Return the [X, Y] coordinate for the center point of the cell that contains the specified text.  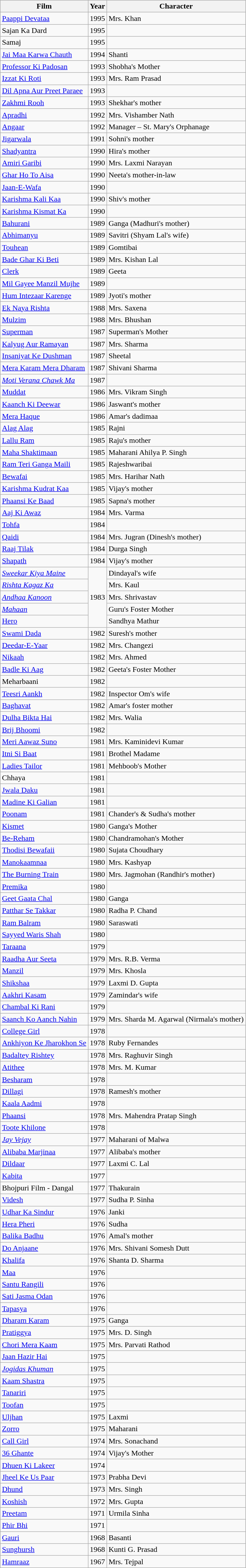
Shivani Sharma [176, 368]
Manokaamnaa [44, 862]
Deedar-E-Yaar [44, 645]
Do Anjaane [44, 1248]
Raju's mother [176, 440]
Amar's dadimaa [176, 416]
Amal's mother [176, 1236]
Shobha's Mother [176, 67]
Ankhiyon Ke Jharokhon Se [44, 1043]
Dhund [44, 1489]
Shanti [176, 54]
Ramesh's mother [176, 1091]
Jyoti's mother [176, 296]
Ganga (Madhuri's mother) [176, 223]
Zorro [44, 1429]
Hum Intezaar Karenge [44, 296]
Mrs. Jugran (Dinesh's mother) [176, 537]
Shikshaa [44, 983]
Film [44, 6]
Sudha P. Sinha [176, 1200]
Mrs. M. Kumar [176, 1067]
Jigarwala [44, 139]
Mera Haque [44, 416]
Muddat [44, 392]
Alibaba Marjinaa [44, 1152]
Ek Naya Rishta [44, 308]
Mrs. Saxena [176, 308]
Jaan Hazir Hai [44, 1357]
Geeta's Foster Mother [176, 669]
Year [98, 6]
Mrs. Ram Prasad [176, 79]
Sunghursh [44, 1550]
Itni Si Baat [44, 754]
Thodisi Bewafaii [44, 850]
Badle Ki Aag [44, 669]
Jwala Daku [44, 790]
Patthar Se Takkar [44, 910]
Clerk [44, 271]
Mrs. Vishamber Nath [176, 115]
Maharani [176, 1429]
Brij Bhoomi [44, 730]
Santu Rangili [44, 1284]
Mehboob's Mother [176, 766]
Madine Ki Galian [44, 802]
Dharam Karam [44, 1321]
Mrs. R.B. Verma [176, 959]
Dulha Bikta Hai [44, 717]
Rishta Kagaz Ka [44, 585]
Sajan Ka Dard [44, 30]
Ruby Fernandes [176, 1043]
Mrs. Tejpal [176, 1562]
Mrs. Kaminidevi Kumar [176, 742]
The Burning Train [44, 874]
Tanariri [44, 1393]
Kunti G. Prasad [176, 1550]
Mrs. Sonachand [176, 1441]
Maharani of Malwa [176, 1140]
Koshish [44, 1501]
Videsh [44, 1200]
Mrs. D. Singh [176, 1333]
Mrs. Khosla [176, 971]
Maharani Ahilya P. Singh [176, 452]
Laxmi [176, 1417]
Toote Khilone [44, 1128]
Zakhmi Rooh [44, 103]
Jai Maa Karwa Chauth [44, 54]
Hira's mother [176, 151]
Manager – St. Mary's Orphanage [176, 127]
Udhar Ka Sindur [44, 1212]
Uljhan [44, 1417]
Mrs. Varma [176, 513]
Taraana [44, 947]
Alag Alag [44, 428]
Jaswant's mother [176, 404]
Mrs. Changezi [176, 645]
Geet Gaata Chal [44, 898]
Qaidi [44, 537]
Gomtibai [176, 247]
College Girl [44, 1031]
Aaj Ki Awaz [44, 513]
Mulzim [44, 320]
Inspector Om's wife [176, 693]
Jogidas Khuman [44, 1369]
Suresh's mother [176, 633]
Atithee [44, 1067]
Andhaa Kanoon [44, 597]
Karishma Kali Kaa [44, 199]
Phaansi [44, 1115]
Mrs. Raghuvir Singh [176, 1055]
Mrs. Kashyap [176, 862]
Kaala Aadmi [44, 1103]
Manzil [44, 971]
Amiri Garibi [44, 163]
Professor Ki Padosan [44, 67]
Hamraaz [44, 1562]
Poonam [44, 814]
Chhaya [44, 778]
Vijay's Mother [176, 1453]
Shadyantra [44, 151]
Phir Bhi [44, 1526]
Karishma Kismat Ka [44, 211]
Mrs. Ahmed [176, 657]
Phaansi Ke Baad [44, 500]
Shapath [44, 561]
Saanch Ko Aanch Nahin [44, 1019]
Sohni's mother [176, 139]
Mrs. Parvati Rathod [176, 1345]
Mrs. Gupta [176, 1501]
Sati Jasma Odan [44, 1296]
Mrs. Kishan Lal [176, 259]
Toofan [44, 1405]
1991 [98, 139]
Guru's Foster Mother [176, 609]
Sandhya Mathur [176, 621]
Angaar [44, 127]
Shanta D. Sharma [176, 1260]
Khalifa [44, 1260]
Chander's & Sudha's mother [176, 814]
Mrs. Walia [176, 717]
Sheetal [176, 356]
Urmila Sinha [176, 1514]
Hero [44, 621]
Saraswati [176, 923]
Bahurani [44, 223]
Kismet [44, 826]
Balika Badhu [44, 1236]
Raadha Aur Seeta [44, 959]
Sujata Choudhary [176, 850]
Sudha [176, 1224]
Janki [176, 1212]
Radha P. Chand [176, 910]
36 Ghante [44, 1453]
Karishma Kudrat Kaa [44, 488]
Shekhar's mother [176, 103]
Kaam Shastra [44, 1381]
Call Girl [44, 1441]
Samaj [44, 42]
Shiv's mother [176, 199]
Tohfa [44, 525]
Mil Gayee Manzil Mujhe [44, 284]
Baghavat [44, 705]
Geeta [176, 271]
Ganga's Mother [176, 826]
1967 [98, 1562]
Mrs. Laxmi Narayan [176, 163]
Mrs. Shrivastav [176, 597]
Dindayal's wife [176, 573]
Dil Apna Aur Preet Paraee [44, 91]
Character [176, 6]
Superman [44, 332]
1994 [98, 54]
Rajni [176, 428]
Paappi Devataa [44, 18]
Badaltey Rishtey [44, 1055]
Laxmi C. Lal [176, 1164]
Durga Singh [176, 549]
Apradhi [44, 115]
Mrs. Harihar Nath [176, 476]
Meharbaani [44, 681]
Dildaar [44, 1164]
Chandramohan's Mother [176, 838]
Touhean [44, 247]
Mrs. Kaul [176, 585]
Chambal Ki Rani [44, 1007]
Teesri Aankh [44, 693]
Besharam [44, 1079]
Maha Shaktimaan [44, 452]
Prabha Devi [176, 1477]
Laxmi D. Gupta [176, 983]
Izzat Ki Roti [44, 79]
Superman's Mother [176, 332]
Mrs. Jagmohan (Randhir's mother) [176, 874]
Alibaba's mother [176, 1152]
Maa [44, 1272]
Kaanch Ki Deewar [44, 404]
Meri Aawaz Suno [44, 742]
Aakhri Kasam [44, 995]
Bade Ghar Ki Beti [44, 259]
Jay Vejay [44, 1140]
Sweekar Kiya Maine [44, 573]
Abhimanyu [44, 235]
Savitri (Shyam Lal's wife) [176, 235]
1972 [98, 1501]
Be-Reham [44, 838]
Moti Verana Chawk Ma [44, 380]
Sayyed Waris Shah [44, 935]
1983 [98, 597]
Ram Balram [44, 923]
Mrs. Sharma [176, 344]
Amar's foster mother [176, 705]
Ghar Ho To Aisa [44, 175]
Preetam [44, 1514]
Bhojpuri Film - Dangal [44, 1188]
Jaan-E-Wafa [44, 187]
Sapna's mother [176, 500]
Chori Mera Kaam [44, 1345]
Dhuen Ki Lakeer [44, 1465]
Mrs. Singh [176, 1489]
Kabita [44, 1176]
Insaniyat Ke Dushman [44, 356]
Basanti [176, 1538]
Jheel Ke Us Paar [44, 1477]
Raaj Tilak [44, 549]
Mrs. Sharda M. Agarwal (Nirmala's mother) [176, 1019]
Lallu Ram [44, 440]
Mrs. Mahendra Pratap Singh [176, 1115]
Mrs. Vikram Singh [176, 392]
Mrs. Shivani Somesh Dutt [176, 1248]
Neeta's mother-in-law [176, 175]
Dillagi [44, 1091]
Mrs. Bhushan [176, 320]
Gauri [44, 1538]
Swami Dada [44, 633]
Bewafai [44, 476]
Mahaan [44, 609]
Brothel Madame [176, 754]
Zamindar's wife [176, 995]
Kalyug Aur Ramayan [44, 344]
Premika [44, 886]
Tapasya [44, 1309]
Nikaah [44, 657]
Ram Teri Ganga Maili [44, 464]
Rajeshwaribai [176, 464]
Mrs. Khan [176, 18]
Thakurain [176, 1188]
Mera Karam Mera Dharam [44, 368]
Pratiggya [44, 1333]
Ladies Tailor [44, 766]
Hera Pheri [44, 1224]
